Return (x, y) of the center of cell containing provided text 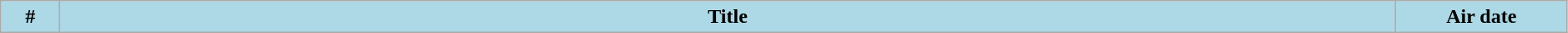
Air date (1481, 17)
Title (728, 17)
# (30, 17)
